Pinpoint the cell where the given text exists, returning its [x, y] midpoint coordinate. 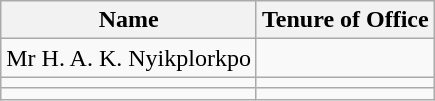
Mr H. A. K. Nyikplorkpo [129, 58]
Tenure of Office [345, 20]
Name [129, 20]
